Pinpoint the cell where the given text exists, returning its (x, y) midpoint coordinate. 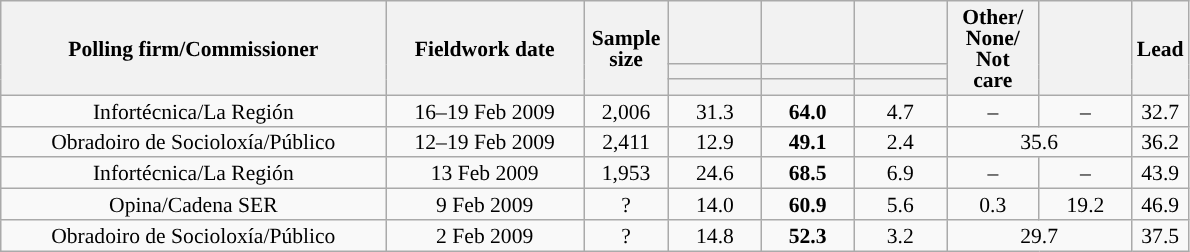
4.7 (900, 110)
Opina/Cadena SER (194, 204)
1,953 (626, 174)
14.0 (716, 204)
12.9 (716, 142)
5.6 (900, 204)
35.6 (1038, 142)
3.2 (900, 236)
Polling firm/Commissioner (194, 48)
2,411 (626, 142)
46.9 (1160, 204)
52.3 (808, 236)
68.5 (808, 174)
14.8 (716, 236)
13 Feb 2009 (485, 174)
6.9 (900, 174)
2.4 (900, 142)
37.5 (1160, 236)
64.0 (808, 110)
36.2 (1160, 142)
Lead (1160, 48)
Fieldwork date (485, 48)
0.3 (992, 204)
2,006 (626, 110)
16–19 Feb 2009 (485, 110)
32.7 (1160, 110)
2 Feb 2009 (485, 236)
9 Feb 2009 (485, 204)
29.7 (1038, 236)
24.6 (716, 174)
19.2 (1086, 204)
43.9 (1160, 174)
60.9 (808, 204)
31.3 (716, 110)
Sample size (626, 48)
12–19 Feb 2009 (485, 142)
Other/None/Notcare (992, 48)
49.1 (808, 142)
